Search for the cell housing the specified text and yield its [X, Y] center coordinate. 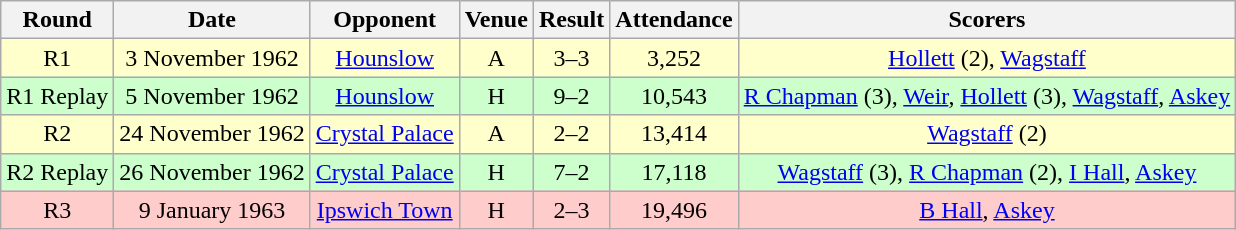
3 November 1962 [212, 58]
Wagstaff (2) [987, 134]
3,252 [674, 58]
R Chapman (3), Weir, Hollett (3), Wagstaff, Askey [987, 96]
Round [58, 20]
Attendance [674, 20]
19,496 [674, 210]
R3 [58, 210]
Hollett (2), Wagstaff [987, 58]
R1 [58, 58]
17,118 [674, 172]
7–2 [571, 172]
Scorers [987, 20]
Date [212, 20]
R1 Replay [58, 96]
R2 Replay [58, 172]
Result [571, 20]
5 November 1962 [212, 96]
B Hall, Askey [987, 210]
9–2 [571, 96]
3–3 [571, 58]
9 January 1963 [212, 210]
R2 [58, 134]
Venue [496, 20]
26 November 1962 [212, 172]
10,543 [674, 96]
Wagstaff (3), R Chapman (2), I Hall, Askey [987, 172]
13,414 [674, 134]
24 November 1962 [212, 134]
Ipswich Town [384, 210]
Opponent [384, 20]
2–2 [571, 134]
2–3 [571, 210]
